For the text-containing cell, return its midpoint in [x, y] coordinate format. 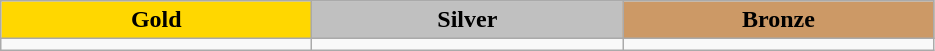
Gold [156, 20]
Silver [468, 20]
Bronze [778, 20]
